Find where the given text appears and provide that cell's center as (X, Y) coordinate. 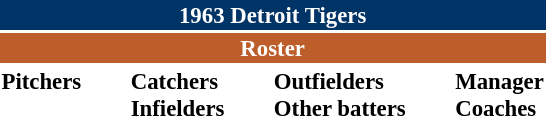
Roster (272, 48)
1963 Detroit Tigers (272, 15)
